Capture the cell that displays the provided text and extract its (x, y) central coordinate. 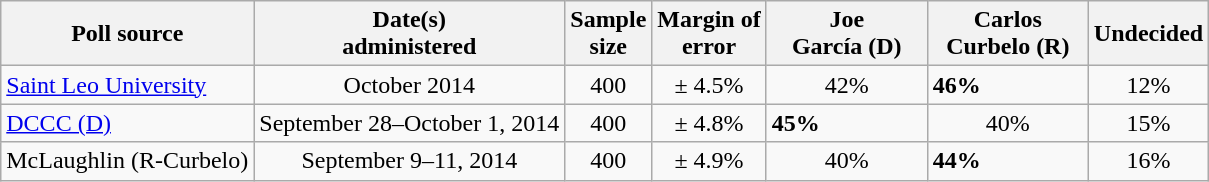
± 4.9% (709, 161)
CarlosCurbelo (R) (1008, 34)
Margin oferror (709, 34)
McLaughlin (R-Curbelo) (128, 161)
46% (1008, 85)
September 28–October 1, 2014 (410, 123)
Poll source (128, 34)
44% (1008, 161)
Date(s)administered (410, 34)
42% (846, 85)
± 4.8% (709, 123)
Samplesize (608, 34)
Undecided (1148, 34)
12% (1148, 85)
Saint Leo University (128, 85)
September 9–11, 2014 (410, 161)
± 4.5% (709, 85)
15% (1148, 123)
45% (846, 123)
16% (1148, 161)
DCCC (D) (128, 123)
October 2014 (410, 85)
JoeGarcía (D) (846, 34)
